Provide the (x, y) coordinate of the cell's center where the given text is located.  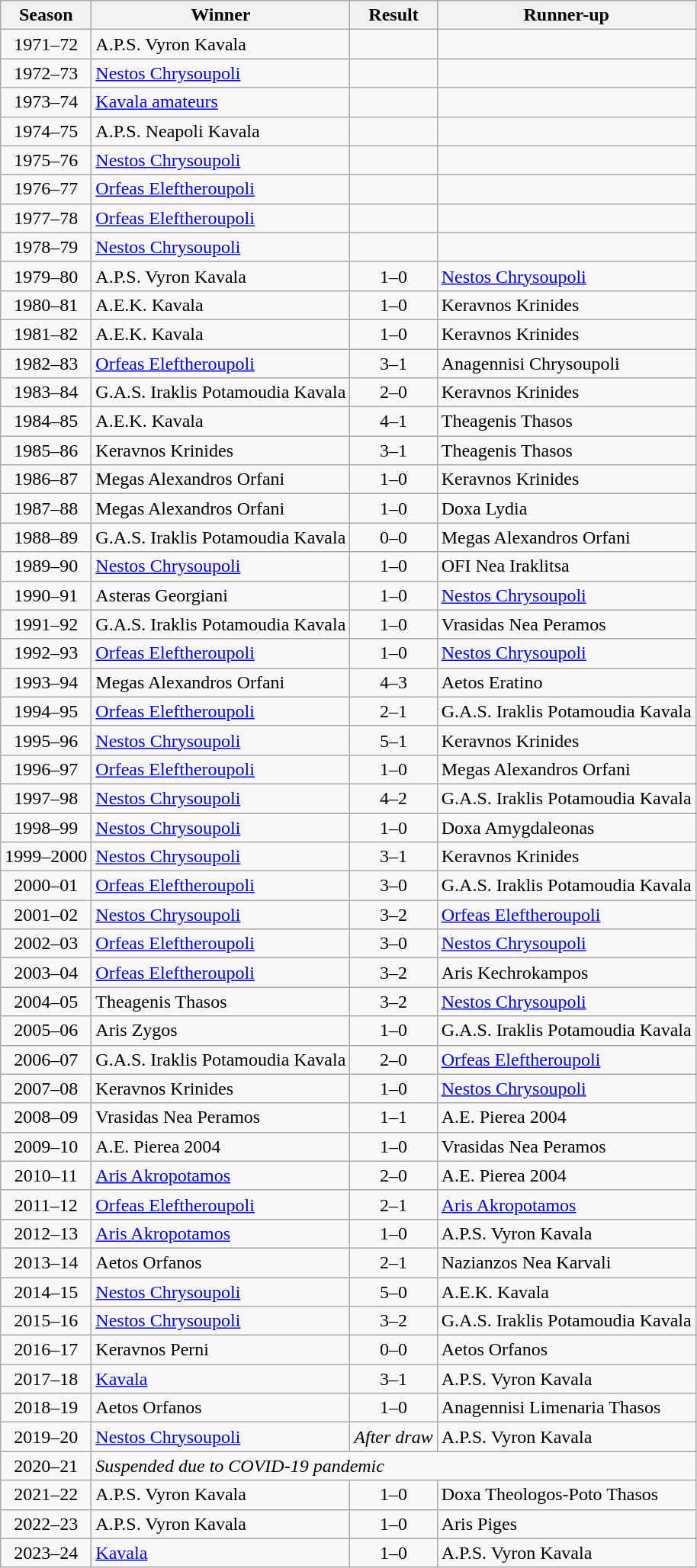
1991–92 (46, 624)
1987–88 (46, 508)
2010–11 (46, 1175)
Season (46, 15)
2017–18 (46, 1379)
Aris Piges (566, 1524)
Doxa Amygdaleonas (566, 827)
1971–72 (46, 44)
1990–91 (46, 595)
2011–12 (46, 1204)
Anagennisi Limenaria Thasos (566, 1408)
1997–98 (46, 798)
1978–79 (46, 247)
1999–2000 (46, 857)
4–1 (393, 422)
1992–93 (46, 653)
1–1 (393, 1117)
2013–14 (46, 1262)
Anagennisi Chrysoupoli (566, 364)
1980–81 (46, 305)
1998–99 (46, 827)
Doxa Theologos-Poto Thasos (566, 1495)
1993–94 (46, 682)
After draw (393, 1437)
1982–83 (46, 364)
Suspended due to COVID-19 pandemic (393, 1466)
Winner (221, 15)
Runner-up (566, 15)
Kavala amateurs (221, 102)
1979–80 (46, 276)
2021–22 (46, 1495)
1985–86 (46, 451)
Nazianzos Nea Karvali (566, 1262)
1981–82 (46, 334)
Aris Zygos (221, 1031)
2007–08 (46, 1089)
2008–09 (46, 1117)
1974–75 (46, 131)
2002–03 (46, 944)
2012–13 (46, 1233)
1977–78 (46, 218)
OFI Nea Iraklitsa (566, 566)
1976–77 (46, 189)
2003–04 (46, 973)
2000–01 (46, 886)
2020–21 (46, 1466)
5–0 (393, 1292)
2006–07 (46, 1060)
Doxa Lydia (566, 508)
Result (393, 15)
2022–23 (46, 1524)
1994–95 (46, 711)
2009–10 (46, 1146)
1984–85 (46, 422)
2004–05 (46, 1002)
Asteras Georgiani (221, 595)
2019–20 (46, 1437)
1983–84 (46, 393)
1996–97 (46, 769)
1995–96 (46, 740)
4–2 (393, 798)
1986–87 (46, 479)
4–3 (393, 682)
1973–74 (46, 102)
2018–19 (46, 1408)
1989–90 (46, 566)
Aris Kechrokampos (566, 973)
A.P.S. Neapoli Kavala (221, 131)
Aetos Eratino (566, 682)
1975–76 (46, 160)
2015–16 (46, 1321)
5–1 (393, 740)
2023–24 (46, 1553)
1972–73 (46, 73)
2001–02 (46, 915)
2016–17 (46, 1350)
Keravnos Perni (221, 1350)
1988–89 (46, 537)
2014–15 (46, 1292)
2005–06 (46, 1031)
